Scan for the cell matching the given text and deliver its [X, Y] coordinate at center. 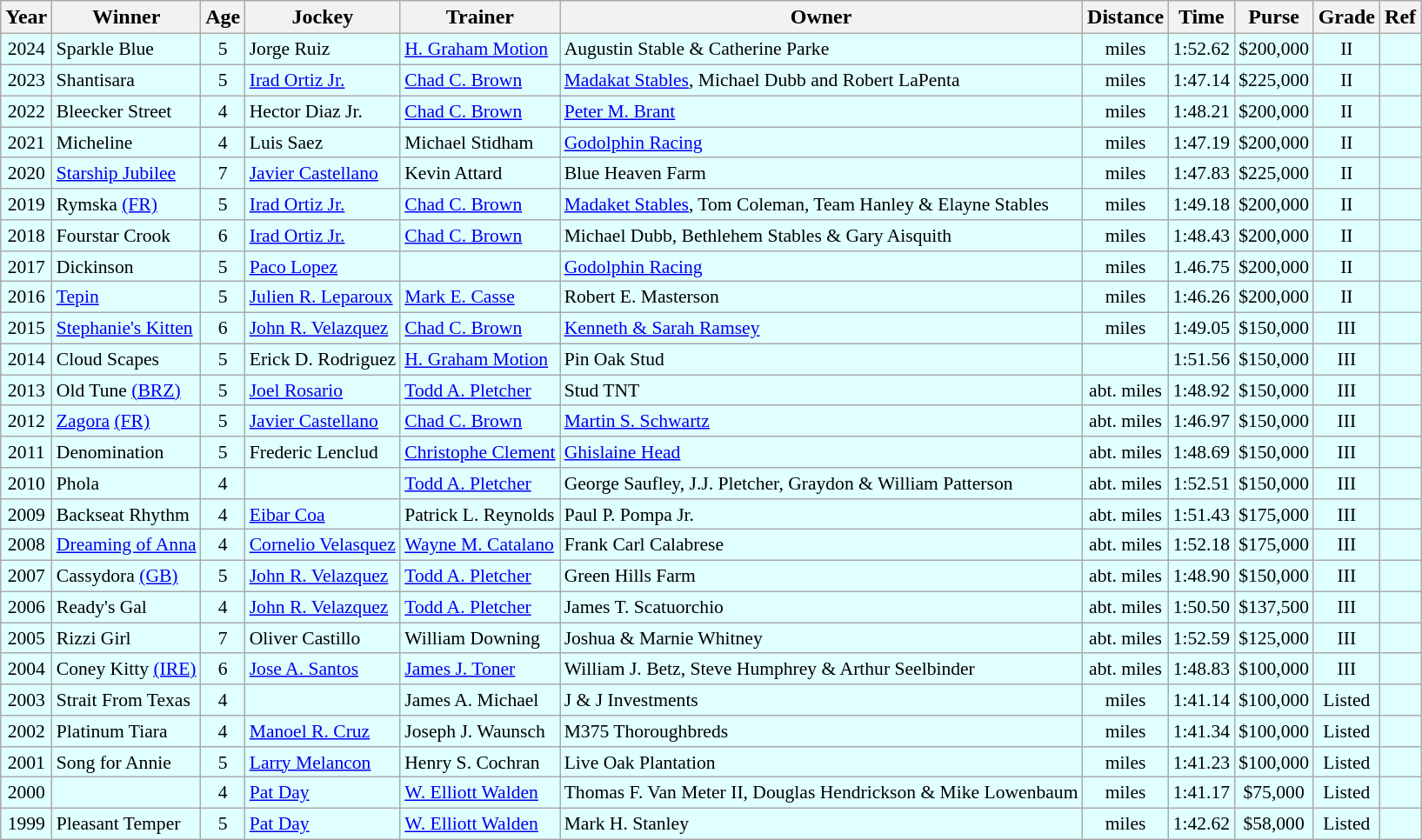
1:47.14 [1202, 80]
Dreaming of Anna [127, 545]
2000 [26, 793]
Christophe Clement [480, 452]
1:48.43 [1202, 236]
2018 [26, 236]
Zagora (FR) [127, 421]
Phola [127, 483]
Stud TNT [821, 390]
2012 [26, 421]
William J. Betz, Steve Humphrey & Arthur Seelbinder [821, 669]
Song for Annie [127, 762]
2013 [26, 390]
Grade [1346, 17]
1:49.05 [1202, 328]
Denomination [127, 452]
1:46.26 [1202, 297]
Wayne M. Catalano [480, 545]
1.46.75 [1202, 266]
1:48.69 [1202, 452]
Michael Dubb, Bethlehem Stables & Gary Aisquith [821, 236]
Paul P. Pompa Jr. [821, 514]
2001 [26, 762]
Starship Jubilee [127, 173]
1:52.62 [1202, 50]
Joseph J. Waunsch [480, 731]
2003 [26, 700]
Rizzi Girl [127, 638]
2016 [26, 297]
Martin S. Schwartz [821, 421]
Green Hills Farm [821, 576]
Coney Kitty (IRE) [127, 669]
1:41.23 [1202, 762]
Joel Rosario [324, 390]
Ghislaine Head [821, 452]
2008 [26, 545]
1:48.92 [1202, 390]
Age [223, 17]
Jockey [324, 17]
Strait From Texas [127, 700]
Winner [127, 17]
1999 [26, 823]
Pleasant Temper [127, 823]
Trainer [480, 17]
James J. Toner [480, 669]
J & J Investments [821, 700]
George Saufley, J.J. Pletcher, Graydon & William Patterson [821, 483]
Micheline [127, 143]
Live Oak Plantation [821, 762]
2019 [26, 204]
Oliver Castillo [324, 638]
1:52.18 [1202, 545]
Tepin [127, 297]
1:51.43 [1202, 514]
Madaket Stables, Tom Coleman, Team Hanley & Elayne Stables [821, 204]
1:47.19 [1202, 143]
Ref [1400, 17]
1:41.34 [1202, 731]
1:47.83 [1202, 173]
Patrick L. Reynolds [480, 514]
2020 [26, 173]
Mark E. Casse [480, 297]
James T. Scatuorchio [821, 607]
Paco Lopez [324, 266]
William Downing [480, 638]
1:48.83 [1202, 669]
$75,000 [1273, 793]
Sparkle Blue [127, 50]
Shantisara [127, 80]
Frederic Lenclud [324, 452]
Distance [1125, 17]
Purse [1273, 17]
Michael Stidham [480, 143]
2024 [26, 50]
1:41.17 [1202, 793]
Cornelio Velasquez [324, 545]
Fourstar Crook [127, 236]
2015 [26, 328]
1:50.50 [1202, 607]
Thomas F. Van Meter II, Douglas Hendrickson & Mike Lowenbaum [821, 793]
2009 [26, 514]
Erick D. Rodriguez [324, 359]
2022 [26, 111]
Time [1202, 17]
1:49.18 [1202, 204]
2002 [26, 731]
2023 [26, 80]
Kevin Attard [480, 173]
$125,000 [1273, 638]
1:48.90 [1202, 576]
Julien R. Leparoux [324, 297]
2021 [26, 143]
1:48.21 [1202, 111]
1:52.51 [1202, 483]
Cassydora (GB) [127, 576]
Old Tune (BRZ) [127, 390]
2014 [26, 359]
Luis Saez [324, 143]
Peter M. Brant [821, 111]
James A. Michael [480, 700]
2017 [26, 266]
Kenneth & Sarah Ramsey [821, 328]
Madakat Stables, Michael Dubb and Robert LaPenta [821, 80]
Jorge Ruiz [324, 50]
Augustin Stable & Catherine Parke [821, 50]
2005 [26, 638]
M375 Thoroughbreds [821, 731]
$137,500 [1273, 607]
Mark H. Stanley [821, 823]
1:46.97 [1202, 421]
Blue Heaven Farm [821, 173]
Larry Melancon [324, 762]
1:42.62 [1202, 823]
2007 [26, 576]
Cloud Scapes [127, 359]
Dickinson [127, 266]
Year [26, 17]
$58,000 [1273, 823]
Rymska (FR) [127, 204]
Joshua & Marnie Whitney [821, 638]
2010 [26, 483]
Pin Oak Stud [821, 359]
Jose A. Santos [324, 669]
Robert E. Masterson [821, 297]
Owner [821, 17]
Hector Diaz Jr. [324, 111]
Bleecker Street [127, 111]
Henry S. Cochran [480, 762]
Stephanie's Kitten [127, 328]
2011 [26, 452]
2006 [26, 607]
Backseat Rhythm [127, 514]
2004 [26, 669]
Platinum Tiara [127, 731]
1:51.56 [1202, 359]
Frank Carl Calabrese [821, 545]
1:52.59 [1202, 638]
1:41.14 [1202, 700]
Ready's Gal [127, 607]
Manoel R. Cruz [324, 731]
Eibar Coa [324, 514]
